Determine the (x, y) coordinate at the center of the cell enclosing the given text.  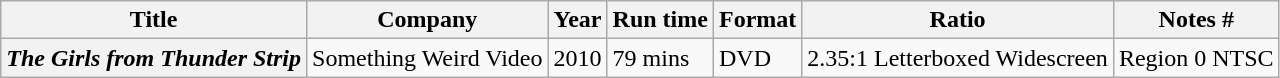
2.35:1 Letterboxed Widescreen (958, 58)
Title (154, 20)
Something Weird Video (428, 58)
Year (578, 20)
Region 0 NTSC (1196, 58)
Company (428, 20)
2010 (578, 58)
Run time (660, 20)
Notes # (1196, 20)
79 mins (660, 58)
Format (757, 20)
DVD (757, 58)
Ratio (958, 20)
The Girls from Thunder Strip (154, 58)
